Provide the [x, y] coordinate of the cell's center where the given text is located.  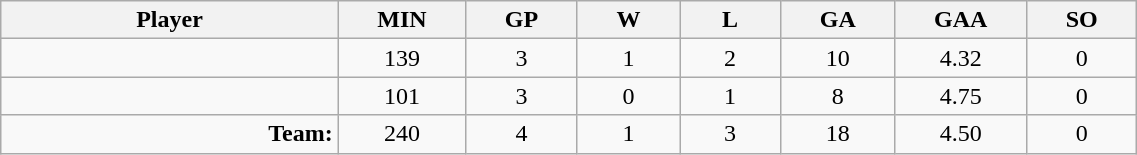
GAA [961, 20]
4.32 [961, 58]
Team: [170, 134]
4.50 [961, 134]
GA [838, 20]
L [730, 20]
240 [402, 134]
101 [402, 96]
4.75 [961, 96]
W [628, 20]
MIN [402, 20]
4 [522, 134]
139 [402, 58]
Player [170, 20]
10 [838, 58]
SO [1081, 20]
8 [838, 96]
GP [522, 20]
18 [838, 134]
2 [730, 58]
